Extract the (x, y) coordinate from the center of the cell holding the provided text.  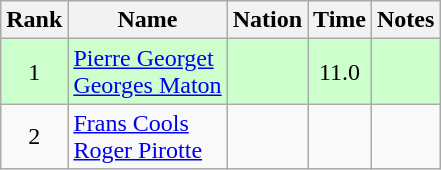
Pierre GeorgetGeorges Maton (148, 72)
1 (34, 72)
Time (340, 20)
Frans CoolsRoger Pirotte (148, 136)
Rank (34, 20)
Notes (405, 20)
Nation (267, 20)
2 (34, 136)
Name (148, 20)
11.0 (340, 72)
